Extract the [x, y] coordinate from the center of the cell holding the provided text.  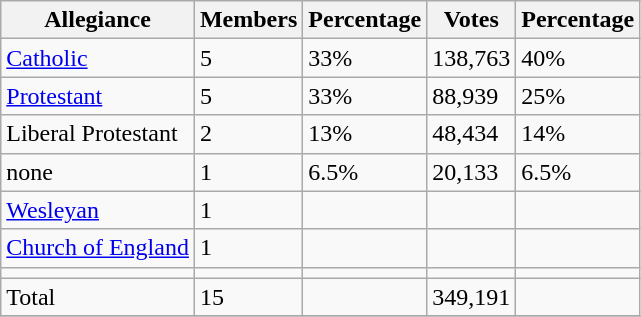
13% [365, 134]
40% [578, 58]
Catholic [98, 58]
Votes [472, 20]
349,191 [472, 297]
Liberal Protestant [98, 134]
Wesleyan [98, 210]
14% [578, 134]
20,133 [472, 172]
138,763 [472, 58]
Allegiance [98, 20]
15 [248, 297]
none [98, 172]
Total [98, 297]
Protestant [98, 96]
Members [248, 20]
2 [248, 134]
88,939 [472, 96]
48,434 [472, 134]
25% [578, 96]
Church of England [98, 248]
